Output the [x, y] coordinate of the center of the cell containing the given text.  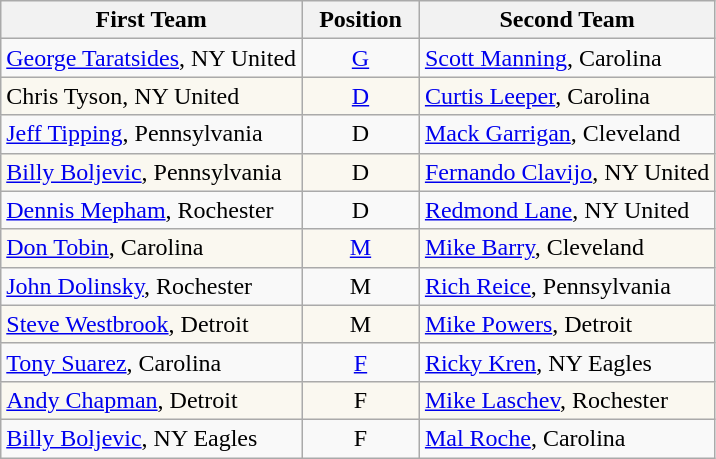
Curtis Leeper, Carolina [566, 96]
Billy Boljevic, Pennsylvania [152, 172]
Redmond Lane, NY United [566, 210]
Mal Roche, Carolina [566, 438]
George Taratsides, NY United [152, 58]
Tony Suarez, Carolina [152, 362]
Steve Westbrook, Detroit [152, 324]
Fernando Clavijo, NY United [566, 172]
Jeff Tipping, Pennsylvania [152, 134]
Mike Laschev, Rochester [566, 400]
First Team [152, 20]
Scott Manning, Carolina [566, 58]
Rich Reice, Pennsylvania [566, 286]
Ricky Kren, NY Eagles [566, 362]
Don Tobin, Carolina [152, 248]
Chris Tyson, NY United [152, 96]
Position [361, 20]
John Dolinsky, Rochester [152, 286]
Andy Chapman, Detroit [152, 400]
Billy Boljevic, NY Eagles [152, 438]
Second Team [566, 20]
Mike Powers, Detroit [566, 324]
Dennis Mepham, Rochester [152, 210]
G [361, 58]
Mike Barry, Cleveland [566, 248]
Mack Garrigan, Cleveland [566, 134]
